Return the (x, y) coordinate for the center point of the cell that contains the specified text.  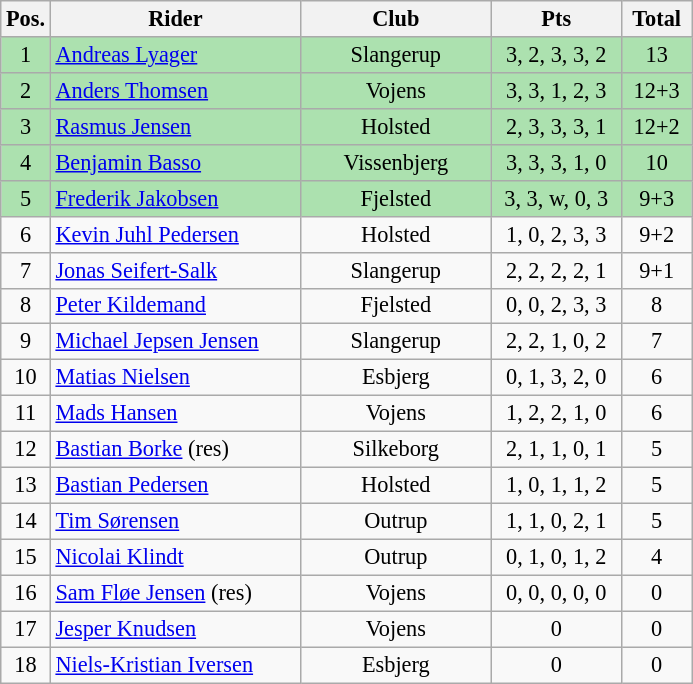
0, 0, 0, 0, 0 (556, 593)
14 (26, 521)
Rasmus Jensen (175, 126)
2, 2, 2, 2, 1 (556, 270)
Jesper Knudsen (175, 629)
16 (26, 593)
18 (26, 665)
2, 3, 3, 3, 1 (556, 126)
2, 2, 1, 0, 2 (556, 342)
3, 2, 3, 3, 2 (556, 55)
9+2 (656, 234)
3, 3, 1, 2, 3 (556, 90)
3 (26, 126)
9 (26, 342)
Peter Kildemand (175, 306)
Pos. (26, 19)
1 (26, 55)
Benjamin Basso (175, 162)
12+3 (656, 90)
Club (396, 19)
17 (26, 629)
0, 1, 3, 2, 0 (556, 378)
2, 1, 1, 0, 1 (556, 450)
Anders Thomsen (175, 90)
Michael Jepsen Jensen (175, 342)
0, 1, 0, 1, 2 (556, 557)
0, 0, 2, 3, 3 (556, 306)
Kevin Juhl Pedersen (175, 234)
Total (656, 19)
15 (26, 557)
1, 2, 2, 1, 0 (556, 414)
Matias Nielsen (175, 378)
1, 1, 0, 2, 1 (556, 521)
Frederik Jakobsen (175, 198)
1, 0, 1, 1, 2 (556, 485)
Sam Fløe Jensen (res) (175, 593)
Bastian Borke (res) (175, 450)
12+2 (656, 126)
2 (26, 90)
Niels-Kristian Iversen (175, 665)
Silkeborg (396, 450)
Nicolai Klindt (175, 557)
Vissenbjerg (396, 162)
Andreas Lyager (175, 55)
9+3 (656, 198)
Bastian Pedersen (175, 485)
Pts (556, 19)
Tim Sørensen (175, 521)
Mads Hansen (175, 414)
12 (26, 450)
11 (26, 414)
9+1 (656, 270)
3, 3, w, 0, 3 (556, 198)
Jonas Seifert-Salk (175, 270)
3, 3, 3, 1, 0 (556, 162)
1, 0, 2, 3, 3 (556, 234)
Rider (175, 19)
